Pinpoint the cell where the given text exists, returning its (x, y) midpoint coordinate. 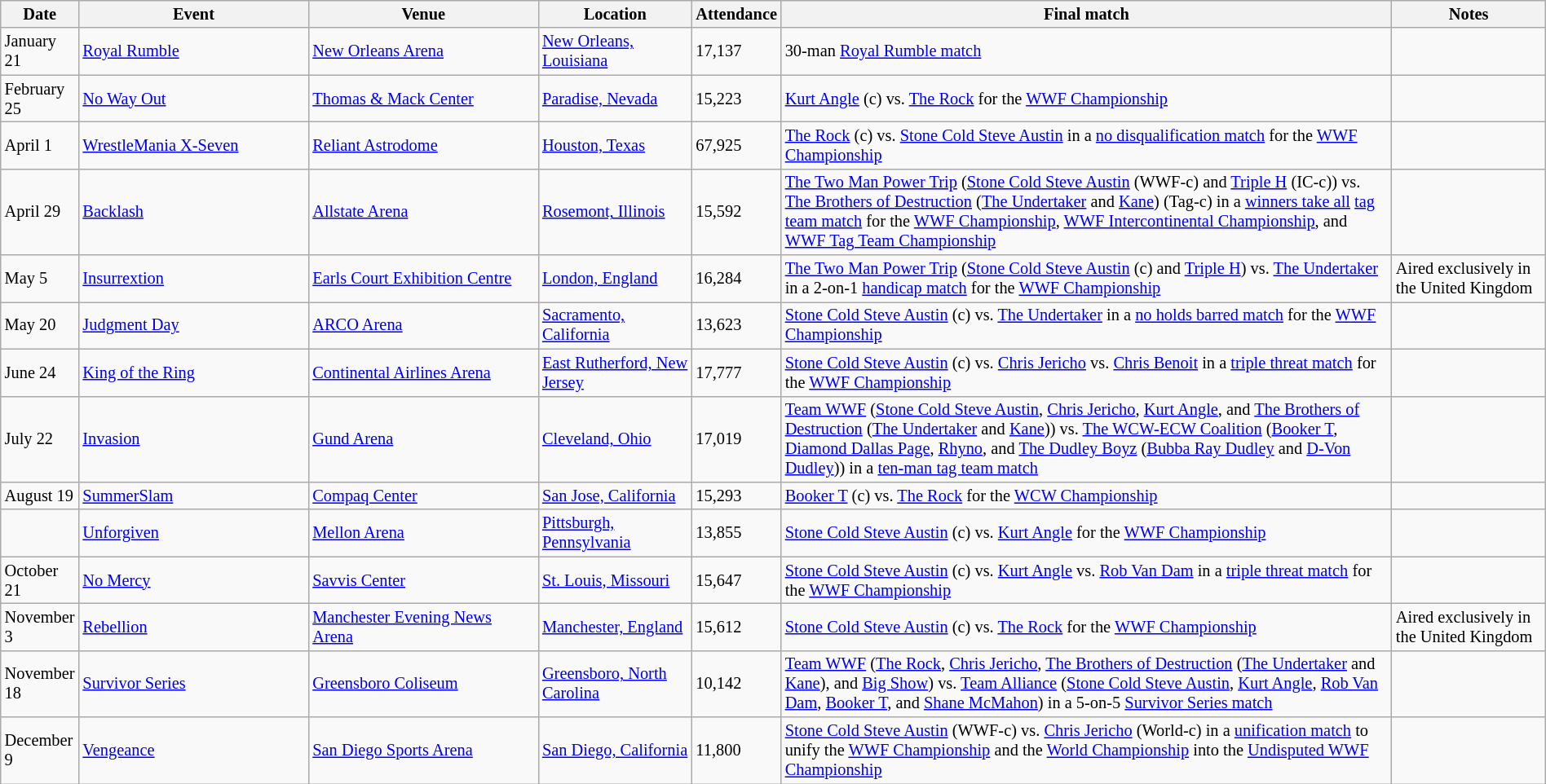
May 5 (40, 279)
May 20 (40, 325)
East Rutherford, New Jersey (615, 372)
Invasion (193, 439)
No Way Out (193, 99)
July 22 (40, 439)
New Orleans Arena (423, 51)
Stone Cold Steve Austin (c) vs. Kurt Angle vs. Rob Van Dam in a triple threat match for the WWF Championship (1086, 580)
Mellon Arena (423, 533)
Pittsburgh, Pennsylvania (615, 533)
67,925 (735, 145)
15,592 (735, 212)
December 9 (40, 751)
Greensboro Coliseum (423, 684)
Manchester Evening News Arena (423, 627)
Backlash (193, 212)
Survivor Series (193, 684)
Compaq Center (423, 496)
17,137 (735, 51)
Rosemont, Illinois (615, 212)
17,019 (735, 439)
Booker T (c) vs. The Rock for the WCW Championship (1086, 496)
Savvis Center (423, 580)
Thomas & Mack Center (423, 99)
Sacramento, California (615, 325)
Notes (1469, 14)
Rebellion (193, 627)
15,223 (735, 99)
November 3 (40, 627)
Insurrextion (193, 279)
Attendance (735, 14)
16,284 (735, 279)
St. Louis, Missouri (615, 580)
Vengeance (193, 751)
Stone Cold Steve Austin (c) vs. The Rock for the WWF Championship (1086, 627)
King of the Ring (193, 372)
Stone Cold Steve Austin (c) vs. Chris Jericho vs. Chris Benoit in a triple threat match for the WWF Championship (1086, 372)
13,623 (735, 325)
30-man Royal Rumble match (1086, 51)
11,800 (735, 751)
Royal Rumble (193, 51)
Reliant Astrodome (423, 145)
Event (193, 14)
Gund Arena (423, 439)
Paradise, Nevada (615, 99)
Date (40, 14)
London, England (615, 279)
Houston, Texas (615, 145)
June 24 (40, 372)
Stone Cold Steve Austin (c) vs. Kurt Angle for the WWF Championship (1086, 533)
January 21 (40, 51)
New Orleans, Louisiana (615, 51)
April 1 (40, 145)
10,142 (735, 684)
The Rock (c) vs. Stone Cold Steve Austin in a no disqualification match for the WWF Championship (1086, 145)
San Jose, California (615, 496)
August 19 (40, 496)
Final match (1086, 14)
Manchester, England (615, 627)
Location (615, 14)
Greensboro, North Carolina (615, 684)
The Two Man Power Trip (Stone Cold Steve Austin (c) and Triple H) vs. The Undertaker in a 2-on-1 handicap match for the WWF Championship (1086, 279)
15,612 (735, 627)
San Diego, California (615, 751)
April 29 (40, 212)
Kurt Angle (c) vs. The Rock for the WWF Championship (1086, 99)
Judgment Day (193, 325)
February 25 (40, 99)
Earls Court Exhibition Centre (423, 279)
No Mercy (193, 580)
ARCO Arena (423, 325)
13,855 (735, 533)
15,293 (735, 496)
WrestleMania X-Seven (193, 145)
San Diego Sports Arena (423, 751)
17,777 (735, 372)
November 18 (40, 684)
Venue (423, 14)
SummerSlam (193, 496)
Allstate Arena (423, 212)
Cleveland, Ohio (615, 439)
Stone Cold Steve Austin (c) vs. The Undertaker in a no holds barred match for the WWF Championship (1086, 325)
15,647 (735, 580)
October 21 (40, 580)
Continental Airlines Arena (423, 372)
Unforgiven (193, 533)
